Extract the [X, Y] coordinate from the center of the cell holding the provided text.  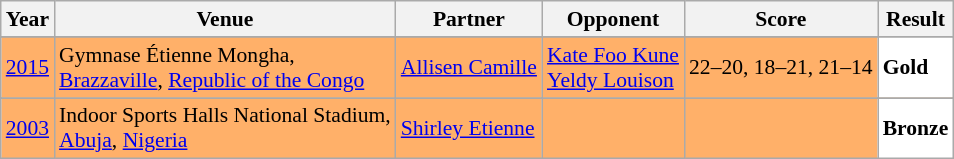
Gold [916, 68]
Venue [225, 19]
Partner [469, 19]
2015 [28, 68]
Gymnase Étienne Mongha,Brazzaville, Republic of the Congo [225, 68]
Shirley Etienne [469, 128]
Score [781, 19]
Year [28, 19]
Result [916, 19]
22–20, 18–21, 21–14 [781, 68]
Kate Foo Kune Yeldy Louison [613, 68]
2003 [28, 128]
Opponent [613, 19]
Bronze [916, 128]
Allisen Camille [469, 68]
Indoor Sports Halls National Stadium,Abuja, Nigeria [225, 128]
